Return (x, y) of the center of cell containing provided text 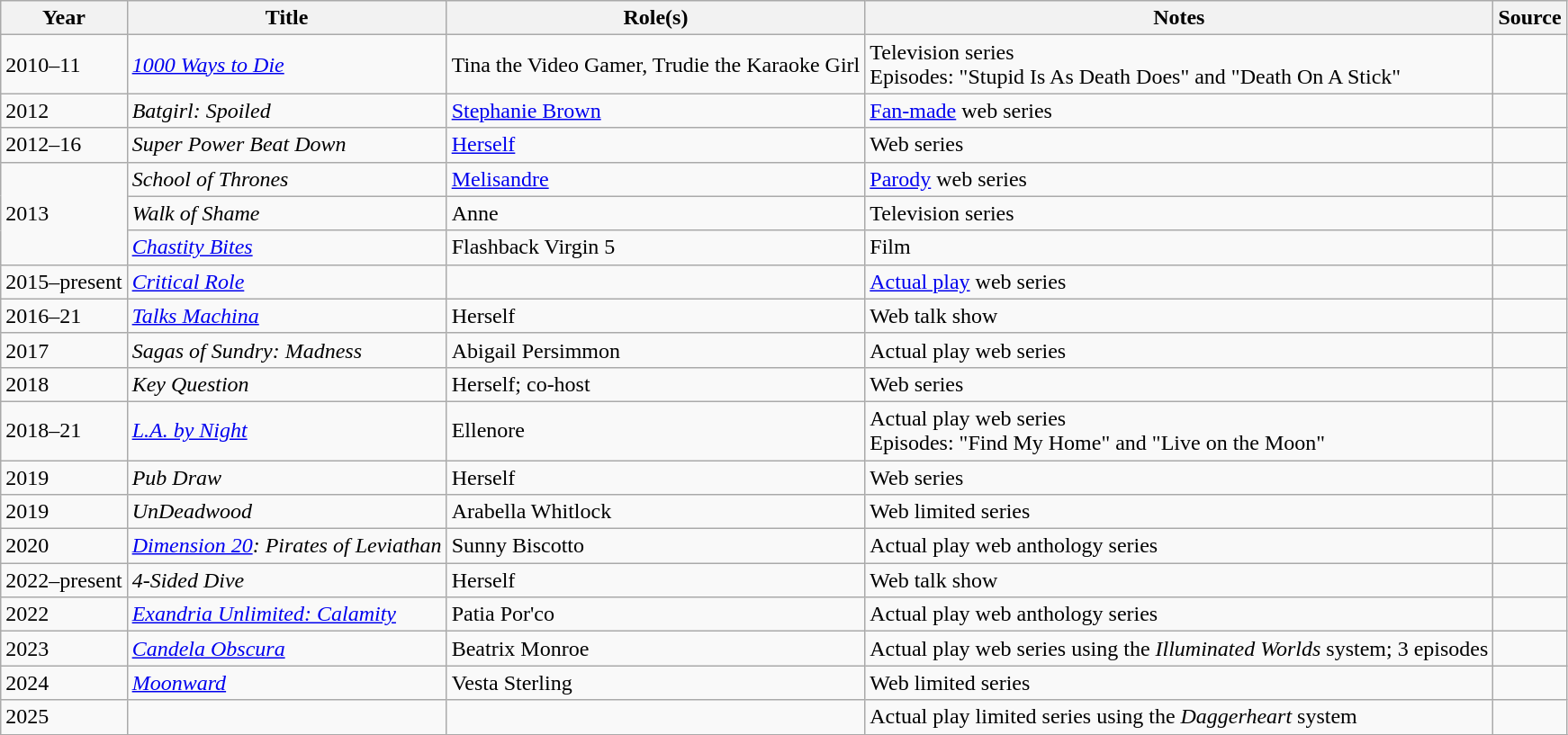
Patia Por'co (655, 614)
2015–present (64, 282)
Ellenore (655, 430)
2012–16 (64, 145)
Parody web series (1179, 179)
Walk of Shame (286, 213)
Pub Draw (286, 478)
Title (286, 18)
Super Power Beat Down (286, 145)
Sagas of Sundry: Madness (286, 350)
2013 (64, 213)
Moonward (286, 683)
2018–21 (64, 430)
Stephanie Brown (655, 111)
2012 (64, 111)
Television seriesEpisodes: "Stupid Is As Death Does" and "Death On A Stick" (1179, 65)
Actual play web series using the Illuminated Worlds system; 3 episodes (1179, 649)
Abigail Persimmon (655, 350)
Television series (1179, 213)
Chastity Bites (286, 247)
2016–21 (64, 316)
School of Thrones (286, 179)
Key Question (286, 384)
Role(s) (655, 18)
UnDeadwood (286, 512)
Notes (1179, 18)
Tina the Video Gamer, Trudie the Karaoke Girl (655, 65)
Dimension 20: Pirates of Leviathan (286, 546)
Anne (655, 213)
Sunny Biscotto (655, 546)
Melisandre (655, 179)
Vesta Sterling (655, 683)
Beatrix Monroe (655, 649)
Herself; co-host (655, 384)
Actual play limited series using the Daggerheart system (1179, 717)
Flashback Virgin 5 (655, 247)
2022–present (64, 580)
2010–11 (64, 65)
Film (1179, 247)
Source (1530, 18)
Actual play web seriesEpisodes: "Find My Home" and "Live on the Moon" (1179, 430)
2025 (64, 717)
2023 (64, 649)
2020 (64, 546)
2024 (64, 683)
2022 (64, 614)
2017 (64, 350)
Batgirl: Spoiled (286, 111)
4-Sided Dive (286, 580)
Candela Obscura (286, 649)
Arabella Whitlock (655, 512)
Exandria Unlimited: Calamity (286, 614)
Critical Role (286, 282)
1000 Ways to Die (286, 65)
Year (64, 18)
2018 (64, 384)
Talks Machina (286, 316)
L.A. by Night (286, 430)
Fan-made web series (1179, 111)
